Extract the [x, y] coordinate from the center of the cell holding the provided text.  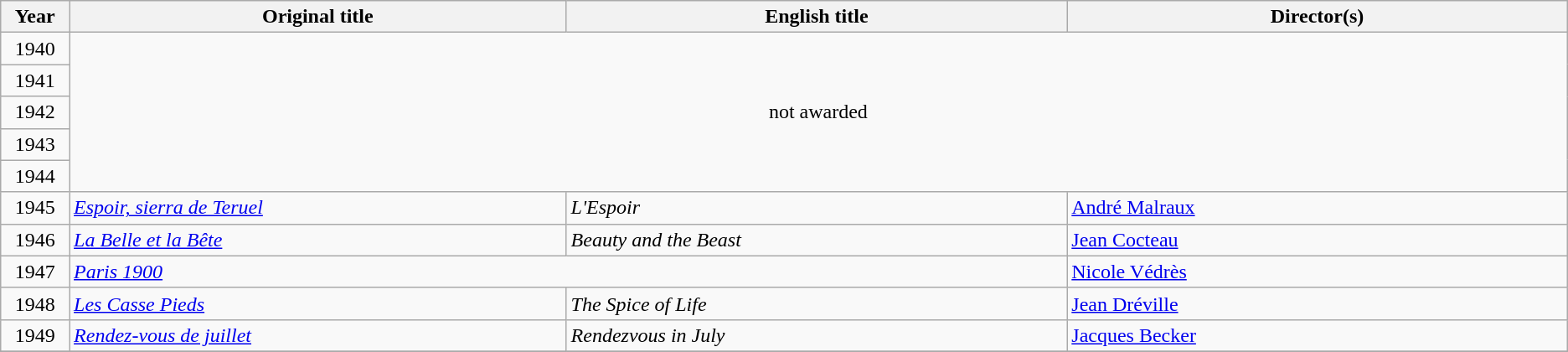
Nicole Védrès [1317, 272]
Beauty and the Beast [817, 240]
1949 [35, 335]
Jean Dréville [1317, 303]
Espoir, sierra de Teruel [318, 208]
Rendez-vous de juillet [318, 335]
La Belle et la Bête [318, 240]
1942 [35, 112]
André Malraux [1317, 208]
Original title [318, 17]
Jean Cocteau [1317, 240]
1945 [35, 208]
1946 [35, 240]
1941 [35, 80]
1944 [35, 176]
Rendezvous in July [817, 335]
Les Casse Pieds [318, 303]
not awarded [819, 112]
1940 [35, 49]
1943 [35, 144]
Year [35, 17]
English title [817, 17]
The Spice of Life [817, 303]
1948 [35, 303]
Director(s) [1317, 17]
Jacques Becker [1317, 335]
1947 [35, 272]
Paris 1900 [568, 272]
L'Espoir [817, 208]
